Provide the [x, y] coordinate of the cell's center where the given text is located.  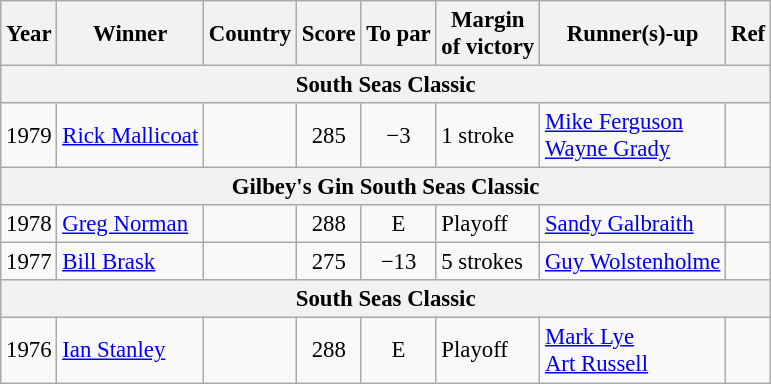
1977 [29, 262]
Guy Wolstenholme [633, 262]
285 [328, 136]
1978 [29, 224]
−3 [398, 136]
Rick Mallicoat [130, 136]
Ian Stanley [130, 350]
Score [328, 34]
Marginof victory [488, 34]
275 [328, 262]
1976 [29, 350]
To par [398, 34]
Greg Norman [130, 224]
Mike Ferguson Wayne Grady [633, 136]
Bill Brask [130, 262]
Year [29, 34]
Gilbey's Gin South Seas Classic [386, 187]
Winner [130, 34]
Ref [748, 34]
Mark Lye Art Russell [633, 350]
5 strokes [488, 262]
1 stroke [488, 136]
Runner(s)-up [633, 34]
1979 [29, 136]
Sandy Galbraith [633, 224]
Country [250, 34]
−13 [398, 262]
